Output the [x, y] coordinate of the center of the cell containing the given text.  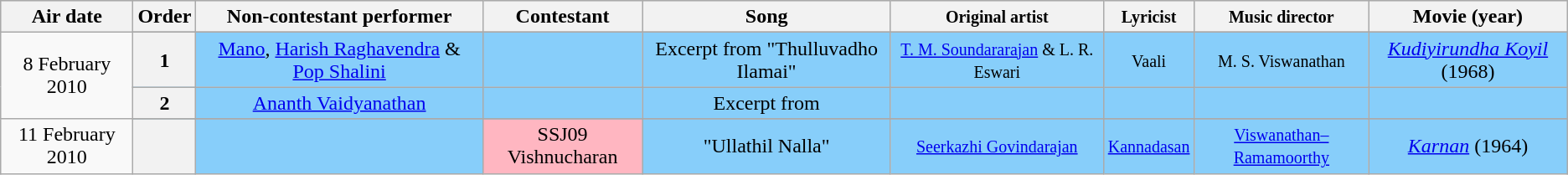
Music director [1282, 17]
Lyricist [1149, 17]
Viswanathan–Ramamoorthy [1282, 146]
Air date [67, 17]
1 [164, 60]
Vaali [1149, 60]
Order [164, 17]
Contestant [563, 17]
Ananth Vaidyanathan [339, 103]
Original artist [997, 17]
Seerkazhi Govindarajan [997, 146]
"Ullathil Nalla" [766, 146]
SSJ09 Vishnucharan [563, 146]
2 [164, 103]
M. S. Viswanathan [1282, 60]
Kudiyirundha Koyil (1968) [1468, 60]
Excerpt from [766, 103]
Karnan (1964) [1468, 146]
Movie (year) [1468, 17]
8 February 2010 [67, 75]
Mano, Harish Raghavendra & Pop Shalini [339, 60]
11 February 2010 [67, 146]
Non-contestant performer [339, 17]
T. M. Soundararajan & L. R. Eswari [997, 60]
Song [766, 17]
Kannadasan [1149, 146]
Excerpt from "Thulluvadho Ilamai" [766, 60]
